Search for the cell housing the specified text and yield its [X, Y] center coordinate. 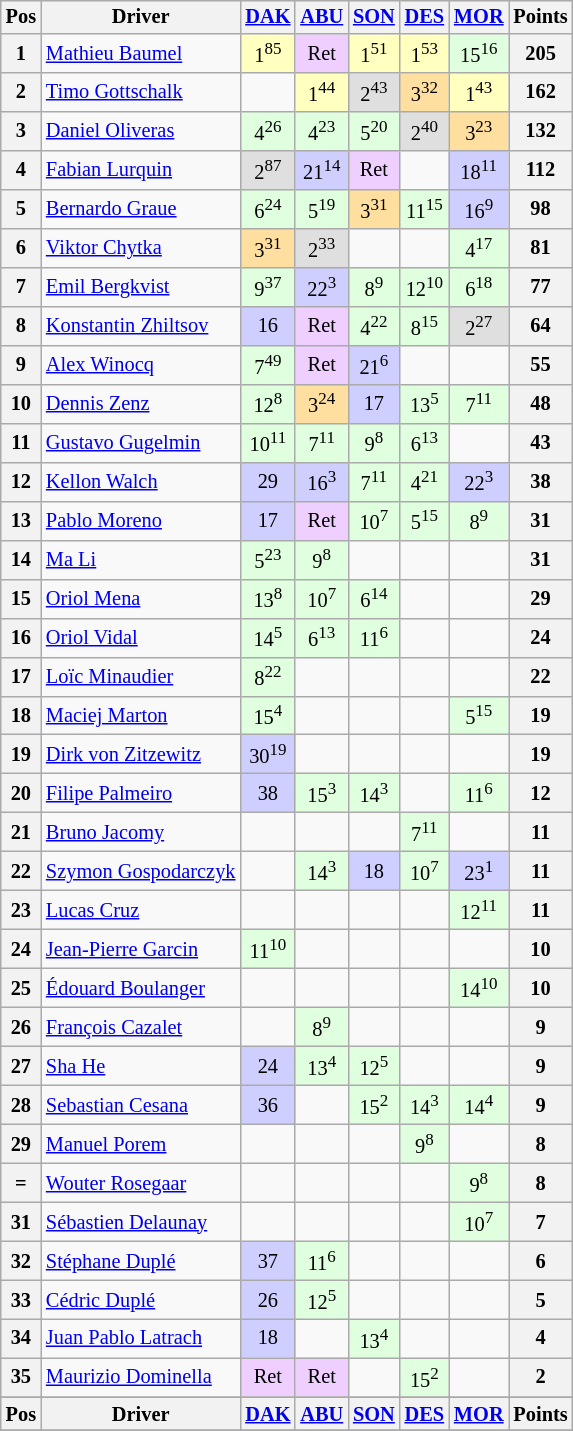
216 [374, 364]
624 [268, 210]
1410 [479, 988]
Dennis Zenz [140, 404]
Gustavo Gugelmin [140, 442]
243 [374, 92]
32 [21, 1260]
145 [268, 638]
138 [268, 598]
519 [322, 210]
48 [540, 404]
324 [322, 404]
185 [268, 54]
Szymon Gospodarczyk [140, 872]
822 [268, 676]
14 [21, 560]
1115 [424, 210]
François Cazalet [140, 1028]
128 [268, 404]
163 [322, 482]
21 [21, 832]
Daniel Oliveras [140, 132]
205 [540, 54]
35 [21, 1378]
Emil Bergkvist [140, 288]
231 [479, 872]
Dirk von Zitzewitz [140, 754]
132 [540, 132]
33 [21, 1300]
417 [479, 248]
Filipe Palmeiro [140, 794]
1210 [424, 288]
Oriol Vidal [140, 638]
Konstantin Zhiltsov [140, 326]
36 [268, 1106]
1 [21, 54]
Stéphane Duplé [140, 1260]
426 [268, 132]
421 [424, 482]
43 [540, 442]
23 [21, 910]
81 [540, 248]
422 [374, 326]
Bruno Jacomy [140, 832]
Mathieu Baumel [140, 54]
Loïc Minaudier [140, 676]
Ma Li [140, 560]
Oriol Mena [140, 598]
Manuel Porem [140, 1144]
2114 [322, 170]
135 [424, 404]
815 [424, 326]
520 [374, 132]
34 [21, 1338]
332 [424, 92]
Sebastian Cesana [140, 1106]
3 [21, 132]
28 [21, 1106]
1110 [268, 950]
1516 [479, 54]
Sha He [140, 1066]
13 [21, 520]
287 [268, 170]
Jean-Pierre Garcin [140, 950]
Maciej Marton [140, 716]
37 [268, 1260]
614 [374, 598]
1211 [479, 910]
Fabian Lurquin [140, 170]
Viktor Chytka [140, 248]
Cédric Duplé [140, 1300]
Juan Pablo Latrach [140, 1338]
Wouter Rosegaar [140, 1182]
15 [21, 598]
64 [540, 326]
20 [21, 794]
= [21, 1182]
937 [268, 288]
154 [268, 716]
3019 [268, 754]
618 [479, 288]
77 [540, 288]
55 [540, 364]
240 [424, 132]
Bernardo Graue [140, 210]
749 [268, 364]
Timo Gottschalk [140, 92]
Lucas Cruz [140, 910]
Kellon Walch [140, 482]
323 [479, 132]
Pablo Moreno [140, 520]
Alex Winocq [140, 364]
27 [21, 1066]
151 [374, 54]
233 [322, 248]
Édouard Boulanger [140, 988]
523 [268, 560]
1011 [268, 442]
423 [322, 132]
Maurizio Dominella [140, 1378]
227 [479, 326]
1811 [479, 170]
162 [540, 92]
25 [21, 988]
169 [479, 210]
112 [540, 170]
Sébastien Delaunay [140, 1222]
